From the cell containing the given text, extract its center point as (x, y) coordinate. 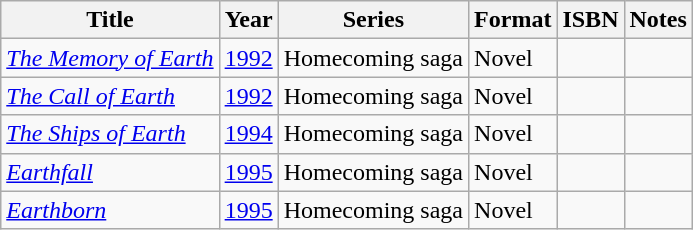
Series (373, 20)
Year (248, 20)
The Memory of Earth (110, 58)
The Call of Earth (110, 96)
Notes (658, 20)
1994 (248, 134)
Title (110, 20)
ISBN (590, 20)
Earthborn (110, 210)
Earthfall (110, 172)
Format (513, 20)
The Ships of Earth (110, 134)
